Determine the [X, Y] coordinate at the center of the cell enclosing the given text.  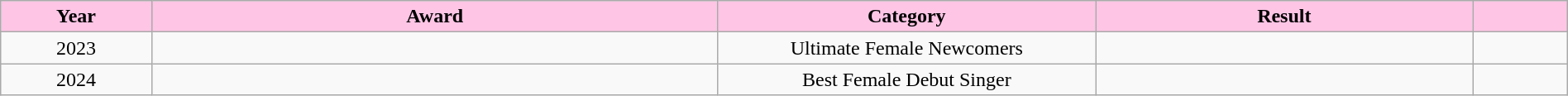
Year [76, 17]
Ultimate Female Newcomers [906, 48]
Best Female Debut Singer [906, 79]
Award [435, 17]
Result [1284, 17]
2024 [76, 79]
2023 [76, 48]
Category [906, 17]
